Capture the cell that displays the provided text and extract its [X, Y] central coordinate. 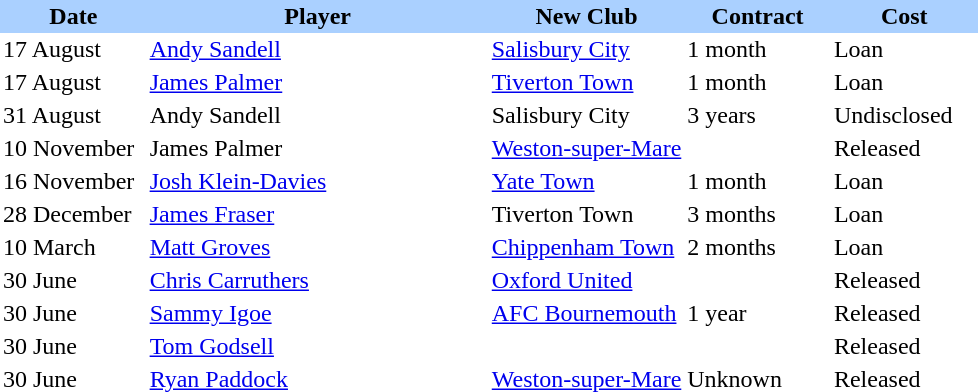
New Club [587, 16]
Player [318, 16]
Matt Groves [318, 248]
31 August [74, 116]
AFC Bournemouth [587, 314]
Cost [904, 16]
Sammy Igoe [318, 314]
Chris Carruthers [318, 280]
10 November [74, 148]
Yate Town [587, 182]
Josh Klein-Davies [318, 182]
Undisclosed [904, 116]
Chippenham Town [587, 248]
Oxford United [587, 280]
28 December [74, 214]
Tom Godsell [318, 346]
Weston-super-Mare [587, 148]
James Fraser [318, 214]
3 months [758, 214]
1 year [758, 314]
Contract [758, 16]
3 years [758, 116]
10 March [74, 248]
16 November [74, 182]
2 months [758, 248]
Date [74, 16]
